Output the (x, y) coordinate of the center of the cell containing the given text.  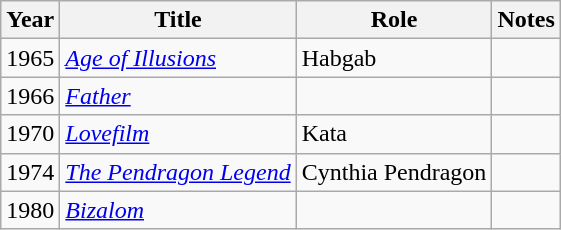
1980 (30, 210)
1965 (30, 58)
Notes (526, 20)
Age of Illusions (178, 58)
1974 (30, 172)
Habgab (394, 58)
1966 (30, 96)
Lovefilm (178, 134)
Kata (394, 134)
The Pendragon Legend (178, 172)
Role (394, 20)
Cynthia Pendragon (394, 172)
Year (30, 20)
1970 (30, 134)
Father (178, 96)
Title (178, 20)
Bizalom (178, 210)
